Locate the cell with the specified text and output its [x, y] center coordinate. 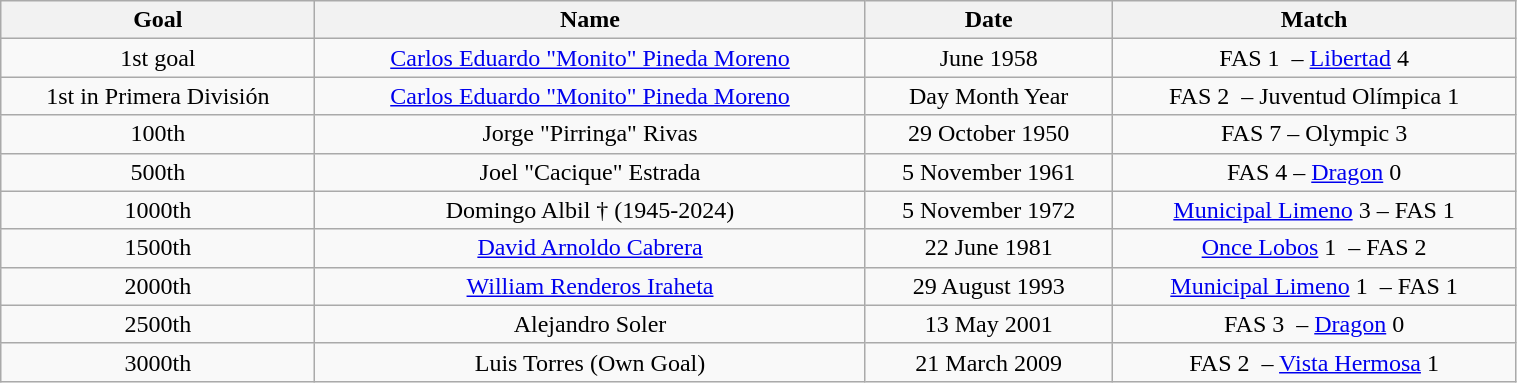
1st goal [158, 58]
FAS 2 – Vista Hermosa 1 [1314, 362]
Goal [158, 20]
Joel "Cacique" Estrada [590, 172]
21 March 2009 [988, 362]
13 May 2001 [988, 324]
5 November 1972 [988, 210]
100th [158, 134]
June 1958 [988, 58]
5 November 1961 [988, 172]
3000th [158, 362]
Alejandro Soler [590, 324]
Jorge "Pirringa" Rivas [590, 134]
Municipal Limeno 1 – FAS 1 [1314, 286]
29 October 1950 [988, 134]
1500th [158, 248]
FAS 2 – Juventud Olímpica 1 [1314, 96]
FAS 1 – Libertad 4 [1314, 58]
FAS 7 – Olympic 3 [1314, 134]
Luis Torres (Own Goal) [590, 362]
1st in Primera División [158, 96]
FAS 4 – Dragon 0 [1314, 172]
Municipal Limeno 3 – FAS 1 [1314, 210]
Date [988, 20]
Once Lobos 1 – FAS 2 [1314, 248]
500th [158, 172]
FAS 3 – Dragon 0 [1314, 324]
Domingo Albil † (1945-2024) [590, 210]
2000th [158, 286]
Day Month Year [988, 96]
22 June 1981 [988, 248]
Match [1314, 20]
David Arnoldo Cabrera [590, 248]
William Renderos Iraheta [590, 286]
2500th [158, 324]
29 August 1993 [988, 286]
Name [590, 20]
1000th [158, 210]
